Search for the cell housing the specified text and yield its (x, y) center coordinate. 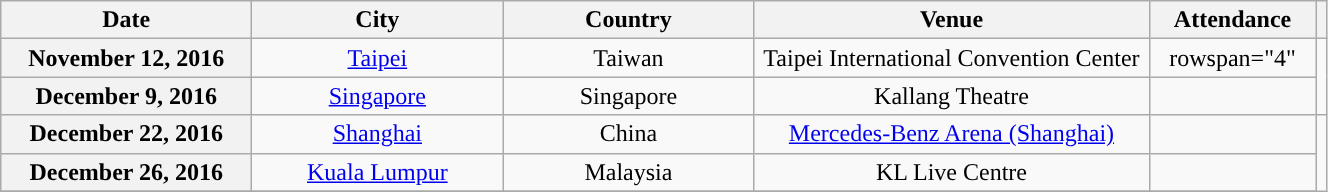
November 12, 2016 (126, 58)
Attendance (1232, 20)
China (628, 134)
Taiwan (628, 58)
Shanghai (378, 134)
December 26, 2016 (126, 172)
Kallang Theatre (952, 96)
KL Live Centre (952, 172)
Taipei International Convention Center (952, 58)
Malaysia (628, 172)
December 9, 2016 (126, 96)
Country (628, 20)
Kuala Lumpur (378, 172)
Venue (952, 20)
City (378, 20)
Taipei (378, 58)
December 22, 2016 (126, 134)
Date (126, 20)
rowspan="4" (1232, 58)
Mercedes-Benz Arena (Shanghai) (952, 134)
